For the text-containing cell, return its midpoint in [X, Y] coordinate format. 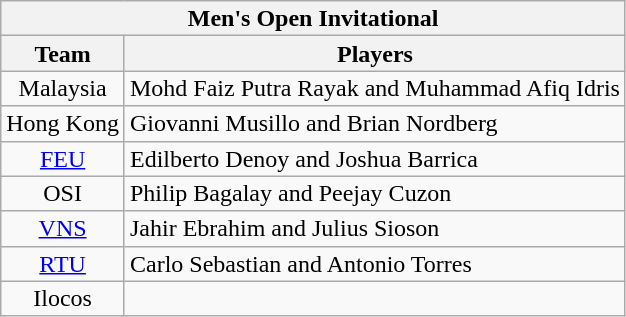
FEU [63, 158]
Malaysia [63, 88]
Giovanni Musillo and Brian Nordberg [374, 124]
Edilberto Denoy and Joshua Barrica [374, 158]
Ilocos [63, 298]
RTU [63, 264]
OSI [63, 194]
Team [63, 54]
VNS [63, 228]
Jahir Ebrahim and Julius Sioson [374, 228]
Men's Open Invitational [314, 18]
Philip Bagalay and Peejay Cuzon [374, 194]
Players [374, 54]
Carlo Sebastian and Antonio Torres [374, 264]
Hong Kong [63, 124]
Mohd Faiz Putra Rayak and Muhammad Afiq Idris [374, 88]
